From the cell containing the given text, extract its center point as (X, Y) coordinate. 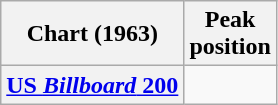
US Billboard 200 (92, 85)
Chart (1963) (92, 34)
Peakposition (230, 34)
